Search for the cell housing the specified text and yield its (X, Y) center coordinate. 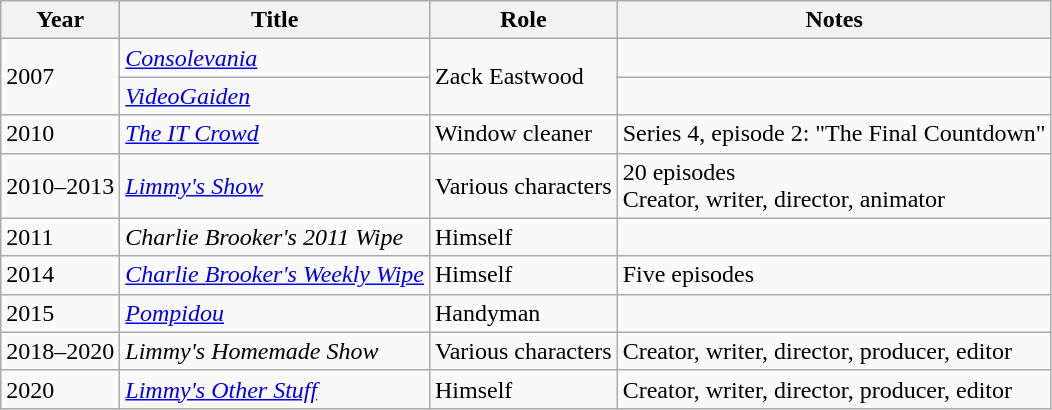
2011 (60, 237)
2018–2020 (60, 351)
2015 (60, 313)
2020 (60, 389)
Pompidou (275, 313)
Limmy's Show (275, 186)
Consolevania (275, 58)
Zack Eastwood (523, 77)
2007 (60, 77)
Series 4, episode 2: "The Final Countdown" (834, 134)
Charlie Brooker's Weekly Wipe (275, 275)
Limmy's Homemade Show (275, 351)
Role (523, 20)
20 episodesCreator, writer, director, animator (834, 186)
Year (60, 20)
Window cleaner (523, 134)
The IT Crowd (275, 134)
2010 (60, 134)
2014 (60, 275)
Five episodes (834, 275)
Title (275, 20)
2010–2013 (60, 186)
VideoGaiden (275, 96)
Handyman (523, 313)
Limmy's Other Stuff (275, 389)
Charlie Brooker's 2011 Wipe (275, 237)
Notes (834, 20)
